Extract the (X, Y) coordinate from the center of the cell holding the provided text.  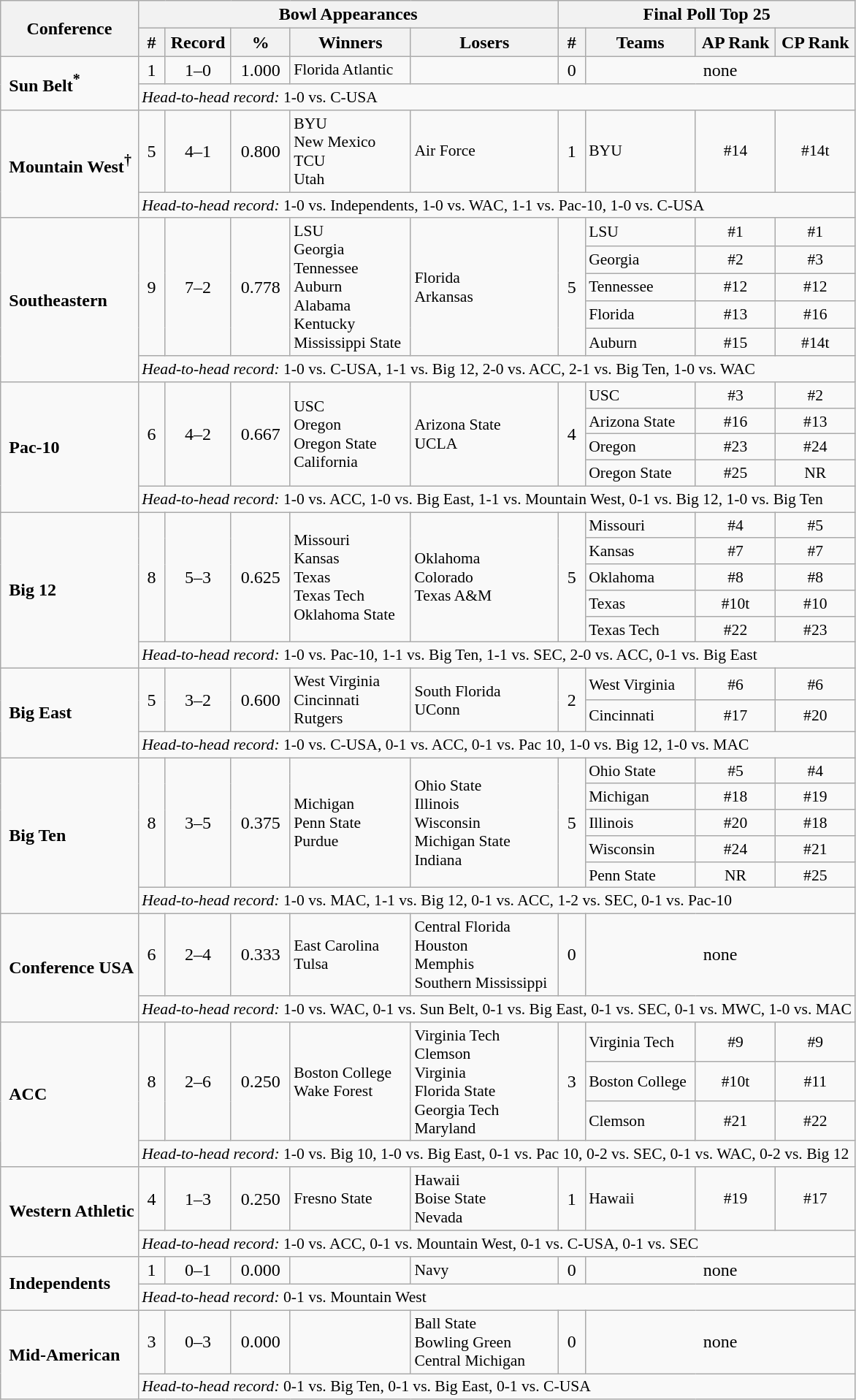
FloridaArkansas (484, 286)
1.000 (260, 70)
Boston College (640, 1081)
Big Ten (69, 836)
Georgia (640, 259)
Southeastern (69, 300)
Head-to-head record: 1-0 vs. Independents, 1-0 vs. WAC, 1-1 vs. Pac-10, 1-0 vs. C-USA (497, 205)
BYUNew MexicoTCUUtah (351, 151)
Head-to-head record: 1-0 vs. C-USA (497, 97)
Arizona State (640, 421)
Florida (640, 314)
USCOregonOregon StateCalifornia (351, 434)
Penn State (640, 875)
AP Rank (735, 42)
#15 (735, 342)
Head-to-head record: 1-0 vs. Pac-10, 1-1 vs. Big Ten, 1-1 vs. SEC, 2-0 vs. ACC, 0-1 vs. Big East (497, 655)
OklahomaColoradoTexas A&M (484, 577)
Cincinnati (640, 716)
Head-to-head record: 1-0 vs. MAC, 1-1 vs. Big 12, 0-1 vs. ACC, 1-2 vs. SEC, 0-1 vs. Pac-10 (497, 901)
Head-to-head record: 1-0 vs. Big 10, 1-0 vs. Big East, 0-1 vs. Pac 10, 0-2 vs. SEC, 0-1 vs. WAC, 0-2 vs. Big 12 (497, 1154)
Ohio State (640, 771)
Sun Belt* (69, 83)
2–4 (198, 954)
0.800 (260, 151)
Losers (484, 42)
LSUGeorgiaTennesseeAuburnAlabamaKentuckyMississippi State (351, 286)
Virginia Tech (640, 1041)
Head-to-head record: 1-0 vs. C-USA, 0-1 vs. ACC, 0-1 vs. Pac 10, 1-0 vs. Big 12, 1-0 vs. MAC (497, 745)
Navy (484, 1270)
Head-to-head record: 1-0 vs. ACC, 0-1 vs. Mountain West, 0-1 vs. C-USA, 0-1 vs. SEC (497, 1244)
Tennessee (640, 287)
3–2 (198, 700)
Arizona StateUCLA (484, 434)
Missouri (640, 525)
West Virginia (640, 684)
West VirginiaCincinnatiRutgers (351, 700)
Auburn (640, 342)
1–0 (198, 70)
0–1 (198, 1270)
0–3 (198, 1342)
Big East (69, 712)
#14 (735, 151)
Big 12 (69, 590)
CP Rank (815, 42)
Central FloridaHoustonMemphisSouthern Mississippi (484, 954)
Hawaii (640, 1198)
Fresno State (351, 1198)
0.667 (260, 434)
2–6 (198, 1081)
4–1 (198, 151)
USC (640, 395)
0.375 (260, 823)
Texas Tech (640, 629)
Head-to-head record: 0-1 vs. Big Ten, 0-1 vs. Big East, 0-1 vs. C-USA (497, 1387)
#11 (815, 1081)
2 (571, 700)
Illinois (640, 823)
Ball StateBowling GreenCentral Michigan (484, 1342)
Independents (69, 1283)
% (260, 42)
Head-to-head record: 1-0 vs. ACC, 1-0 vs. Big East, 1-1 vs. Mountain West, 0-1 vs. Big 12, 1-0 vs. Big Ten (497, 499)
Bowl Appearances (348, 15)
0.778 (260, 286)
9 (152, 286)
Conference (69, 28)
5–3 (198, 577)
ACC (69, 1095)
0.600 (260, 700)
Head-to-head record: 0-1 vs. Mountain West (497, 1297)
Conference USA (69, 967)
Head-to-head record: 1-0 vs. WAC, 0-1 vs. Sun Belt, 0-1 vs. Big East, 0-1 vs. SEC, 0-1 vs. MWC, 1-0 vs. MAC (497, 1009)
Ohio StateIllinoisWisconsinMichigan StateIndiana (484, 823)
BYU (640, 151)
0.333 (260, 954)
7–2 (198, 286)
1–3 (198, 1198)
Kansas (640, 551)
LSU (640, 232)
Clemson (640, 1121)
Teams (640, 42)
HawaiiBoise StateNevada (484, 1198)
Mountain West† (69, 164)
Texas (640, 604)
Head-to-head record: 1-0 vs. C-USA, 1-1 vs. Big 12, 2-0 vs. ACC, 2-1 vs. Big Ten, 1-0 vs. WAC (497, 369)
Mid-American (69, 1355)
3–5 (198, 823)
Florida Atlantic (351, 70)
MissouriKansasTexasTexas TechOklahoma State (351, 577)
#10 (815, 604)
Western Athletic (69, 1211)
Oregon State (640, 473)
Pac-10 (69, 447)
Record (198, 42)
East CarolinaTulsa (351, 954)
Final Poll Top 25 (707, 15)
South FloridaUConn (484, 700)
Winners (351, 42)
0.625 (260, 577)
Air Force (484, 151)
4–2 (198, 434)
Oregon (640, 447)
Michigan (640, 796)
Oklahoma (640, 577)
Boston CollegeWake Forest (351, 1081)
MichiganPenn StatePurdue (351, 823)
Wisconsin (640, 849)
Virginia TechClemsonVirginiaFlorida StateGeorgia TechMaryland (484, 1081)
